Pinpoint the cell where the given text exists, returning its [x, y] midpoint coordinate. 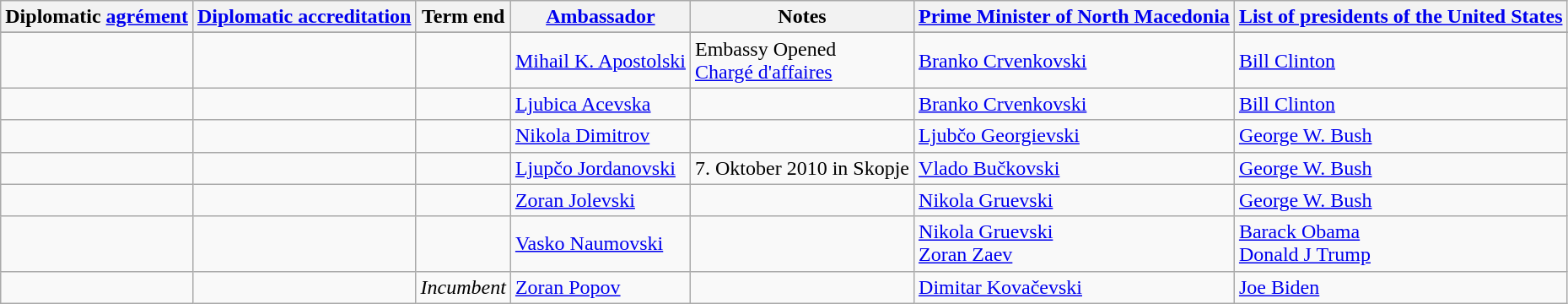
Diplomatic accreditation [304, 17]
Incumbent [463, 287]
Prime Minister of North Macedonia [1075, 17]
Ambassador [601, 17]
Joe Biden [1400, 287]
Zoran Jolevski [601, 200]
Vasko Naumovski [601, 243]
Nikola Dimitrov [601, 136]
Ljubčo Georgievski [1075, 136]
Embassy OpenedChargé d'affaires [801, 61]
Nikola Gruevski Zoran Zaev [1075, 243]
Zoran Popov [601, 287]
Ljupčo Jordanovski [601, 168]
Ljubica Acevska [601, 104]
List of presidents of the United States [1400, 17]
Dimitar Kovačevski [1075, 287]
Notes [801, 17]
7. Oktober 2010 in Skopje [801, 168]
Nikola Gruevski [1075, 200]
Vlado Bučkovski [1075, 168]
Mihail K. Apostolski [601, 61]
Diplomatic agrément [97, 17]
Term end [463, 17]
Barack Obama Donald J Trump [1400, 243]
